Search for the cell housing the specified text and yield its (X, Y) center coordinate. 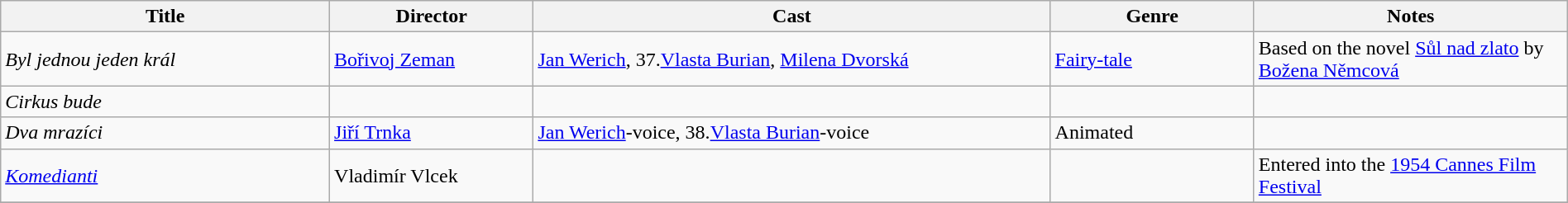
Jiří Trnka (432, 133)
Genre (1152, 17)
Bořivoj Zeman (432, 59)
Cirkus bude (165, 101)
Director (432, 17)
Title (165, 17)
Entered into the 1954 Cannes Film Festival (1411, 175)
Byl jednou jeden král (165, 59)
Notes (1411, 17)
Cast (792, 17)
Fairy-tale (1152, 59)
Jan Werich-voice, 38.Vlasta Burian-voice (792, 133)
Jan Werich, 37.Vlasta Burian, Milena Dvorská (792, 59)
Komedianti (165, 175)
Vladimír Vlcek (432, 175)
Based on the novel Sůl nad zlato by Božena Němcová (1411, 59)
Dva mrazíci (165, 133)
Animated (1152, 133)
